Find where the given text appears and provide that cell's center as (X, Y) coordinate. 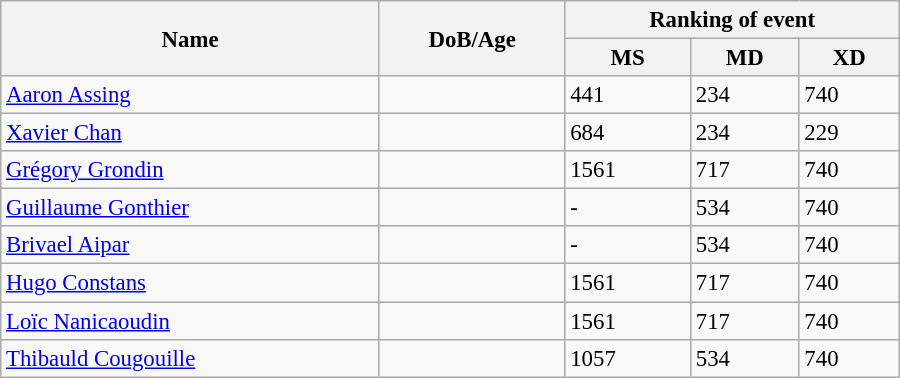
684 (628, 133)
Loïc Nanicaoudin (190, 321)
Name (190, 38)
Xavier Chan (190, 133)
Brivael Aipar (190, 245)
DoB/Age (472, 38)
XD (849, 58)
MS (628, 58)
229 (849, 133)
Grégory Grondin (190, 170)
Hugo Constans (190, 283)
Aaron Assing (190, 95)
441 (628, 95)
MD (744, 58)
1057 (628, 358)
Guillaume Gonthier (190, 208)
Ranking of event (732, 20)
Thibauld Cougouille (190, 358)
